Provide the (x, y) coordinate of the cell's center where the given text is located.  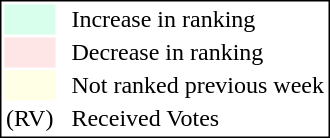
(RV) (29, 119)
Not ranked previous week (198, 85)
Decrease in ranking (198, 53)
Received Votes (198, 119)
Increase in ranking (198, 19)
